Output the (X, Y) coordinate of the center of the cell containing the given text.  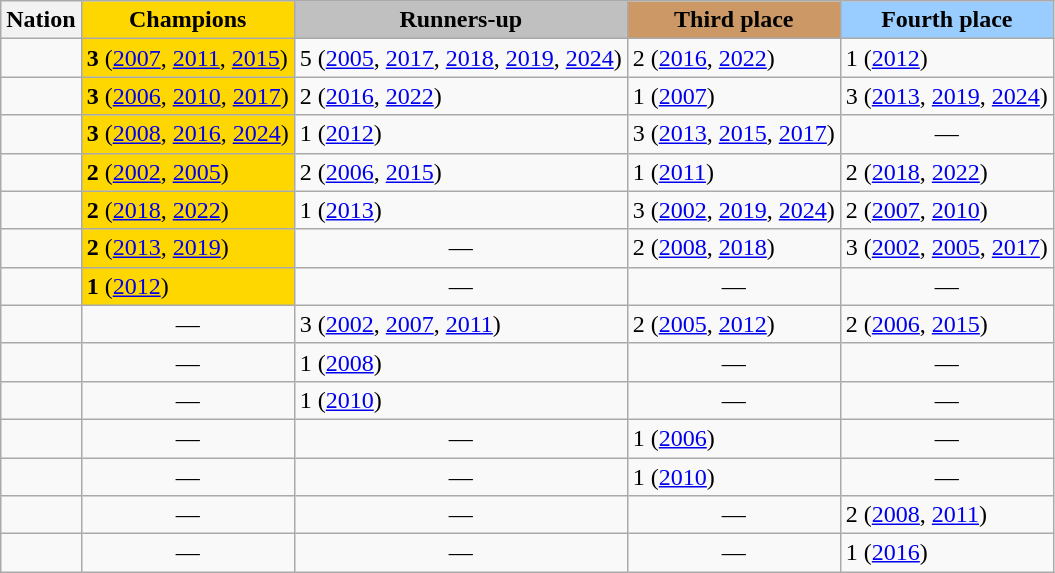
2 (2002, 2005) (188, 172)
3 (2002, 2007, 2011) (460, 324)
3 (2007, 2011, 2015) (188, 58)
2 (2013, 2019) (188, 248)
1 (2008) (460, 362)
3 (2013, 2015, 2017) (734, 134)
3 (2002, 2005, 2017) (946, 248)
3 (2013, 2019, 2024) (946, 96)
3 (2006, 2010, 2017) (188, 96)
1 (2016) (946, 553)
1 (2013) (460, 210)
3 (2008, 2016, 2024) (188, 134)
2 (2008, 2018) (734, 248)
3 (2002, 2019, 2024) (734, 210)
1 (2007) (734, 96)
2 (2007, 2010) (946, 210)
1 (2006) (734, 438)
Fourth place (946, 20)
2 (2008, 2011) (946, 515)
1 (2011) (734, 172)
Champions (188, 20)
Nation (41, 20)
Runners-up (460, 20)
Third place (734, 20)
2 (2005, 2012) (734, 324)
5 (2005, 2017, 2018, 2019, 2024) (460, 58)
